Extract the [X, Y] coordinate from the center of the cell holding the provided text.  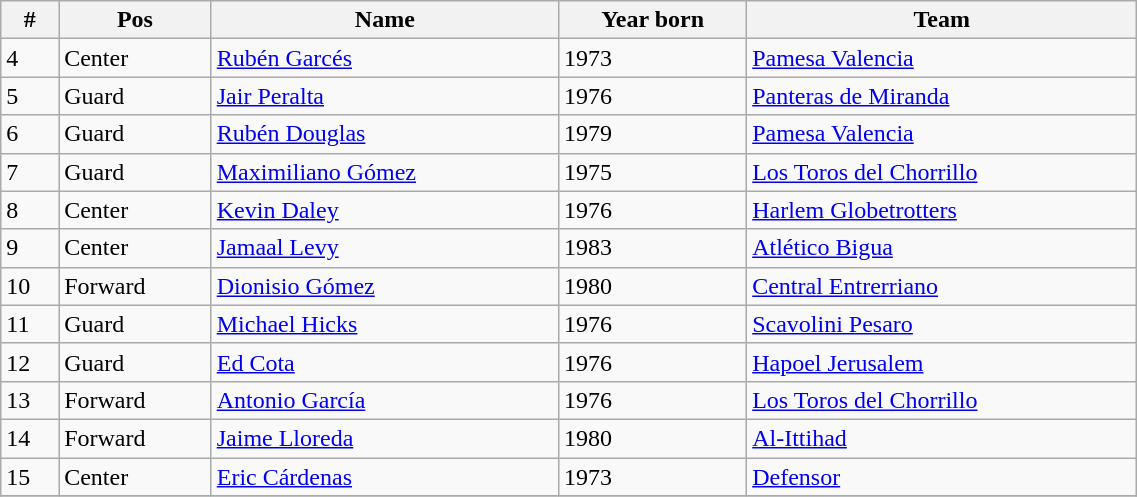
Jair Peralta [384, 96]
Michael Hicks [384, 324]
Eric Cárdenas [384, 477]
Hapoel Jerusalem [942, 362]
8 [30, 210]
Maximiliano Gómez [384, 172]
Antonio García [384, 400]
Pos [136, 20]
Rubén Douglas [384, 134]
14 [30, 438]
10 [30, 286]
Jaime Lloreda [384, 438]
Jamaal Levy [384, 248]
Year born [653, 20]
5 [30, 96]
Kevin Daley [384, 210]
Ed Cota [384, 362]
11 [30, 324]
1983 [653, 248]
Team [942, 20]
Panteras de Miranda [942, 96]
Name [384, 20]
1975 [653, 172]
# [30, 20]
Dionisio Gómez [384, 286]
Scavolini Pesaro [942, 324]
6 [30, 134]
1979 [653, 134]
Harlem Globetrotters [942, 210]
12 [30, 362]
4 [30, 58]
9 [30, 248]
15 [30, 477]
13 [30, 400]
Defensor [942, 477]
Central Entrerriano [942, 286]
Rubén Garcés [384, 58]
Al-Ittihad [942, 438]
Atlético Bigua [942, 248]
7 [30, 172]
